Determine the [x, y] coordinate at the center of the cell enclosing the given text.  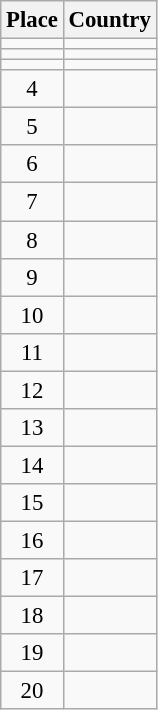
Place [32, 20]
16 [32, 540]
9 [32, 277]
13 [32, 428]
19 [32, 653]
20 [32, 691]
4 [32, 89]
15 [32, 503]
8 [32, 240]
14 [32, 465]
10 [32, 315]
5 [32, 127]
11 [32, 352]
18 [32, 616]
17 [32, 578]
6 [32, 165]
12 [32, 390]
Country [110, 20]
7 [32, 202]
